Return (X, Y) of the center of cell containing provided text 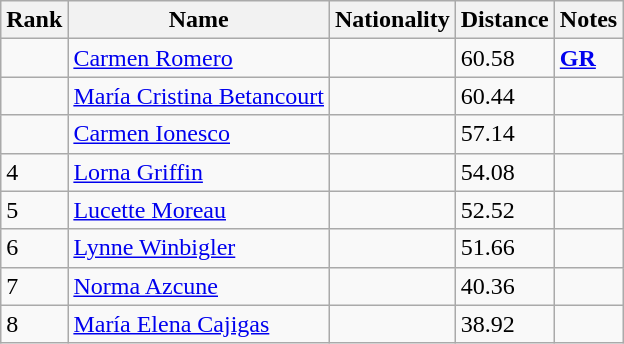
Lynne Winbigler (199, 248)
Distance (504, 20)
GR (588, 58)
Nationality (393, 20)
6 (34, 248)
María Elena Cajigas (199, 324)
38.92 (504, 324)
8 (34, 324)
Notes (588, 20)
60.44 (504, 96)
40.36 (504, 286)
Carmen Romero (199, 58)
60.58 (504, 58)
5 (34, 210)
51.66 (504, 248)
Lucette Moreau (199, 210)
4 (34, 172)
52.52 (504, 210)
7 (34, 286)
57.14 (504, 134)
Carmen Ionesco (199, 134)
Lorna Griffin (199, 172)
Name (199, 20)
54.08 (504, 172)
Rank (34, 20)
Norma Azcune (199, 286)
María Cristina Betancourt (199, 96)
